Find where the given text appears and provide that cell's center as [x, y] coordinate. 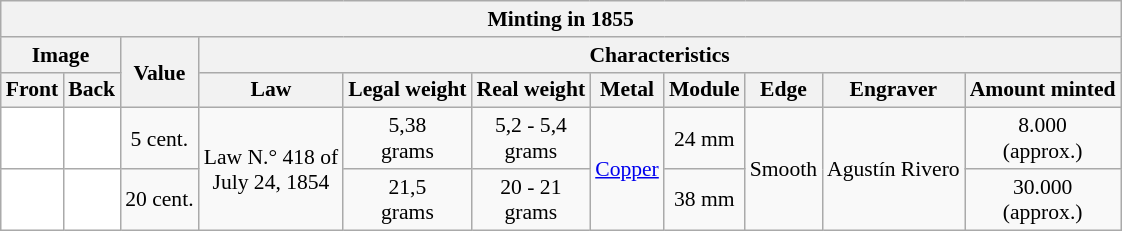
Agustín Rivero [894, 169]
Image [60, 55]
5,2 - 5,4grams [532, 138]
24 mm [704, 138]
21,5grams [407, 200]
Characteristics [660, 55]
Amount minted [1043, 90]
Real weight [532, 90]
Module [704, 90]
20 - 21grams [532, 200]
Back [92, 90]
Metal [627, 90]
Minting in 1855 [561, 19]
Law N.° 418 ofJuly 24, 1854 [272, 169]
20 cent. [159, 200]
38 mm [704, 200]
30.000(approx.) [1043, 200]
Value [159, 72]
Smooth [784, 169]
5,38grams [407, 138]
5 cent. [159, 138]
8.000(approx.) [1043, 138]
Engraver [894, 90]
Front [32, 90]
Edge [784, 90]
Copper [627, 169]
Legal weight [407, 90]
Law [272, 90]
